Search for the cell housing the specified text and yield its [X, Y] center coordinate. 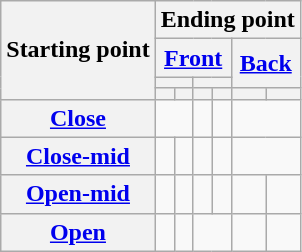
Back [266, 64]
Open-mid [78, 194]
Starting point [78, 50]
Open [78, 232]
Close-mid [78, 156]
Front [193, 58]
Ending point [228, 20]
Close [78, 118]
